Identify which cell holds the provided text, then report its (x, y) central coordinate. 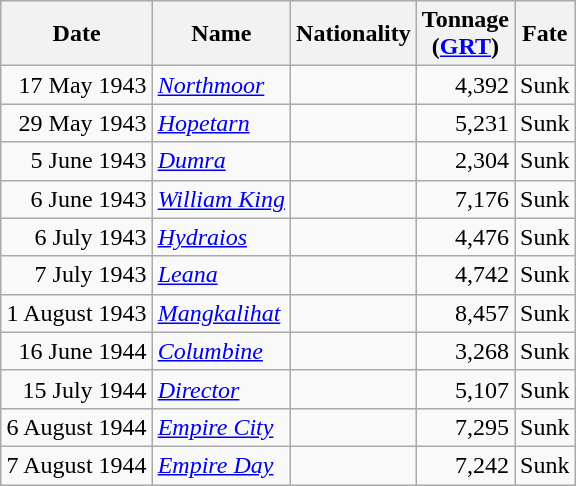
7,295 (465, 427)
5 June 1943 (76, 161)
4,476 (465, 237)
Leana (221, 275)
6 August 1944 (76, 427)
William King (221, 199)
4,392 (465, 85)
Director (221, 389)
1 August 1943 (76, 313)
5,107 (465, 389)
4,742 (465, 275)
Empire Day (221, 465)
Mangkalihat (221, 313)
29 May 1943 (76, 123)
Date (76, 34)
17 May 1943 (76, 85)
7,242 (465, 465)
3,268 (465, 351)
Nationality (354, 34)
Northmoor (221, 85)
16 June 1944 (76, 351)
Name (221, 34)
7 August 1944 (76, 465)
6 June 1943 (76, 199)
6 July 1943 (76, 237)
Hopetarn (221, 123)
8,457 (465, 313)
Hydraios (221, 237)
Fate (545, 34)
Empire City (221, 427)
2,304 (465, 161)
5,231 (465, 123)
Tonnage (GRT) (465, 34)
Columbine (221, 351)
7,176 (465, 199)
7 July 1943 (76, 275)
Dumra (221, 161)
15 July 1944 (76, 389)
